Extract the (x, y) coordinate from the center of the cell holding the provided text.  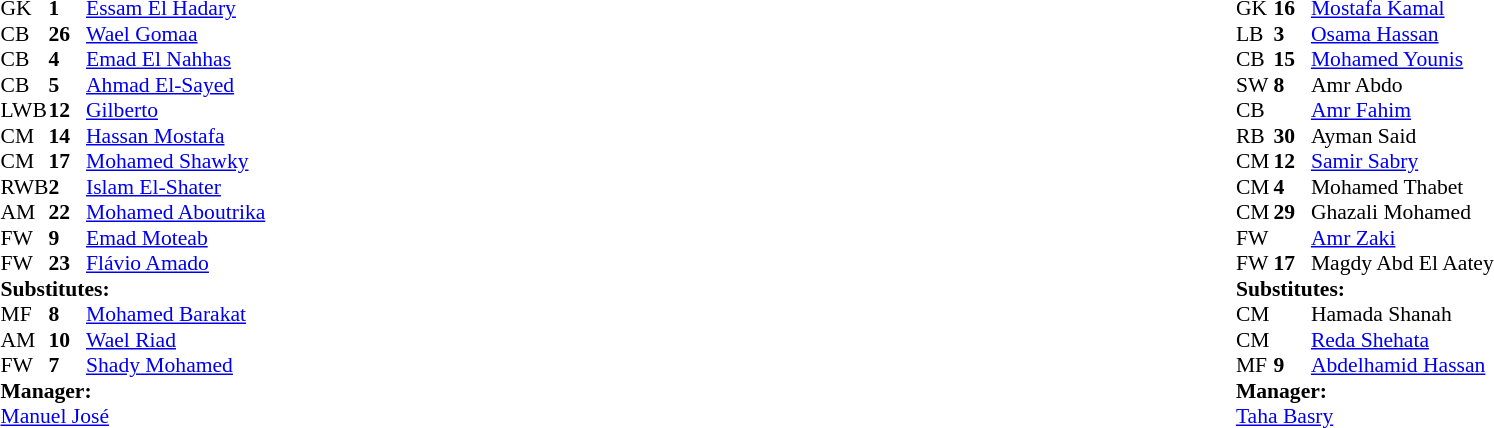
26 (67, 34)
2 (67, 187)
10 (67, 340)
Emad El Nahhas (176, 59)
Hassan Mostafa (176, 136)
Ayman Said (1402, 136)
Samir Sabry (1402, 161)
Amr Fahim (1402, 111)
Amr Abdo (1402, 85)
Mohamed Barakat (176, 315)
14 (67, 136)
Wael Gomaa (176, 34)
Reda Shehata (1402, 340)
5 (67, 85)
Mohamed Aboutrika (176, 213)
22 (67, 213)
LB (1255, 34)
15 (1292, 59)
Ghazali Mohamed (1402, 213)
30 (1292, 136)
Mohamed Thabet (1402, 187)
Amr Zaki (1402, 238)
Magdy Abd El Aatey (1402, 263)
3 (1292, 34)
LWB (24, 111)
Osama Hassan (1402, 34)
23 (67, 263)
Gilberto (176, 111)
RWB (24, 187)
Abdelhamid Hassan (1402, 365)
Wael Riad (176, 340)
Ahmad El-Sayed (176, 85)
Emad Moteab (176, 238)
RB (1255, 136)
29 (1292, 213)
Flávio Amado (176, 263)
Hamada Shanah (1402, 315)
7 (67, 365)
Shady Mohamed (176, 365)
Mohamed Shawky (176, 161)
Mohamed Younis (1402, 59)
SW (1255, 85)
Islam El-Shater (176, 187)
